Output the [x, y] coordinate of the center of the cell containing the given text.  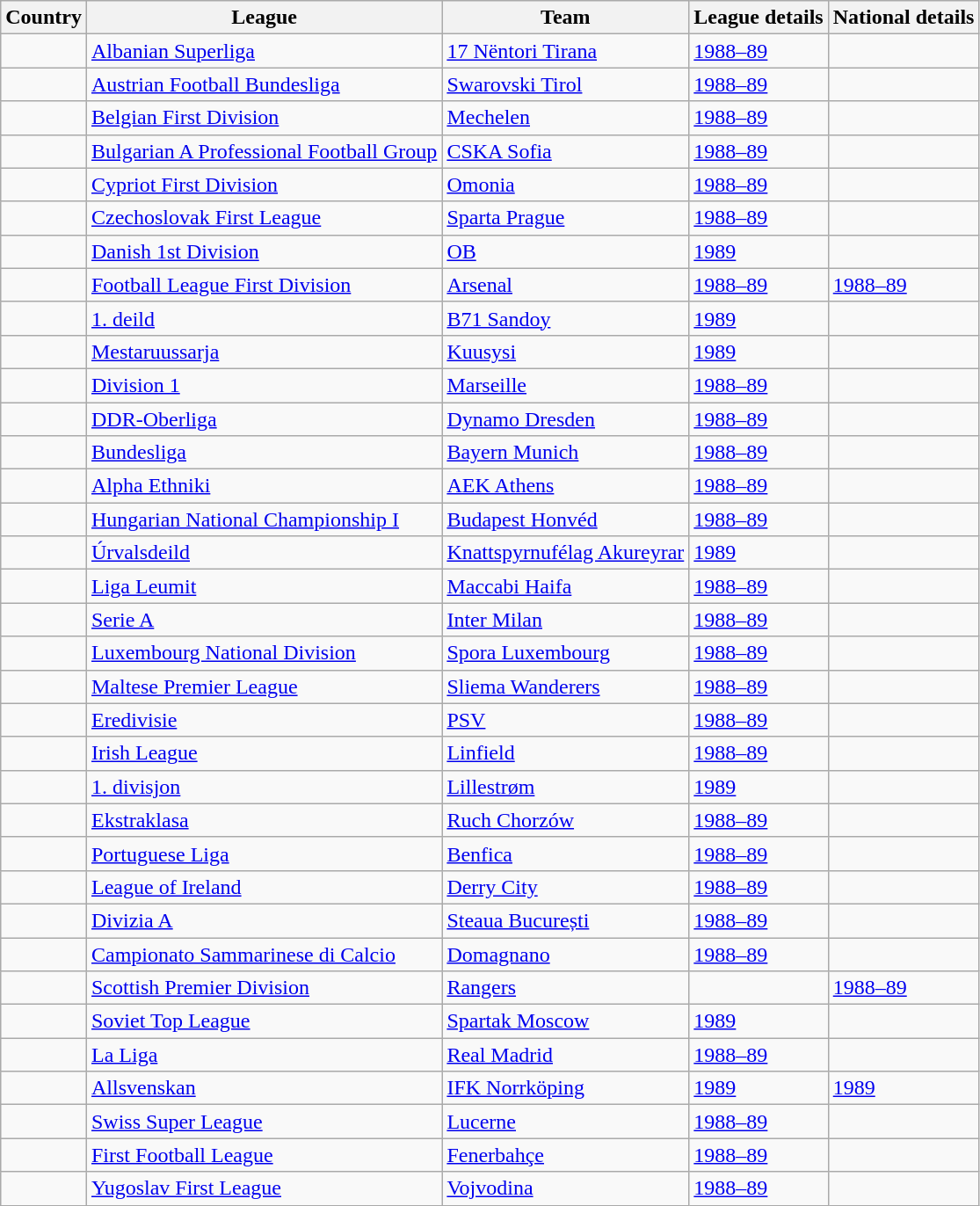
Swiss Super League [264, 1122]
Benfica [566, 854]
Marseille [566, 385]
Czechoslovak First League [264, 218]
Luxembourg National Division [264, 653]
1. deild [264, 318]
Arsenal [566, 285]
Spora Luxembourg [566, 653]
La Liga [264, 1055]
Campionato Sammarinese di Calcio [264, 954]
Steaua București [566, 920]
Eredivisie [264, 720]
Irish League [264, 753]
National details [904, 18]
Ekstraklasa [264, 820]
Inter Milan [566, 620]
Football League First Division [264, 285]
17 Nëntori Tirana [566, 51]
Bundesliga [264, 453]
Derry City [566, 887]
PSV [566, 720]
Maltese Premier League [264, 687]
Fenerbahçe [566, 1155]
Alpha Ethniki [264, 486]
Divizia A [264, 920]
Mestaruussarja [264, 352]
Austrian Football Bundesliga [264, 84]
Rangers [566, 988]
Linfield [566, 753]
Yugoslav First League [264, 1188]
CSKA Sofia [566, 151]
First Football League [264, 1155]
Real Madrid [566, 1055]
IFK Norrköping [566, 1088]
Scottish Premier Division [264, 988]
Lucerne [566, 1122]
Bayern Munich [566, 453]
League [264, 18]
Knattspyrnufélag Akureyrar [566, 553]
Team [566, 18]
Belgian First Division [264, 118]
1. divisjon [264, 787]
Mechelen [566, 118]
Swarovski Tirol [566, 84]
Country [44, 18]
Dynamo Dresden [566, 419]
Spartak Moscow [566, 1021]
Bulgarian A Professional Football Group [264, 151]
Vojvodina [566, 1188]
Omonia [566, 185]
Portuguese Liga [264, 854]
Lillestrøm [566, 787]
Budapest Honvéd [566, 519]
Ruch Chorzów [566, 820]
Serie A [264, 620]
League details [759, 18]
AEK Athens [566, 486]
Albanian Superliga [264, 51]
Maccabi Haifa [566, 586]
OB [566, 251]
Allsvenskan [264, 1088]
Cypriot First Division [264, 185]
Sliema Wanderers [566, 687]
Sparta Prague [566, 218]
DDR-Oberliga [264, 419]
Liga Leumit [264, 586]
Kuusysi [566, 352]
Danish 1st Division [264, 251]
B71 Sandoy [566, 318]
League of Ireland [264, 887]
Domagnano [566, 954]
Division 1 [264, 385]
Hungarian National Championship I [264, 519]
Soviet Top League [264, 1021]
Úrvalsdeild [264, 553]
